Extract the (x, y) coordinate from the center of the cell holding the provided text.  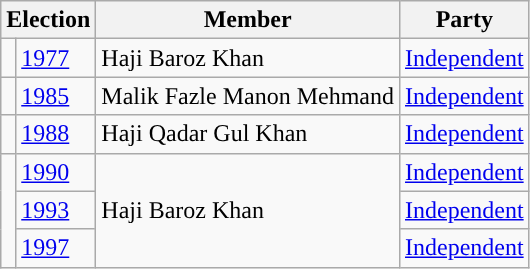
1985 (56, 96)
Member (248, 20)
Party (464, 20)
1997 (56, 248)
1993 (56, 210)
1990 (56, 172)
Malik Fazle Manon Mehmand (248, 96)
1988 (56, 134)
Election (48, 20)
1977 (56, 58)
Haji Qadar Gul Khan (248, 134)
